Identify which cell holds the provided text, then report its (X, Y) central coordinate. 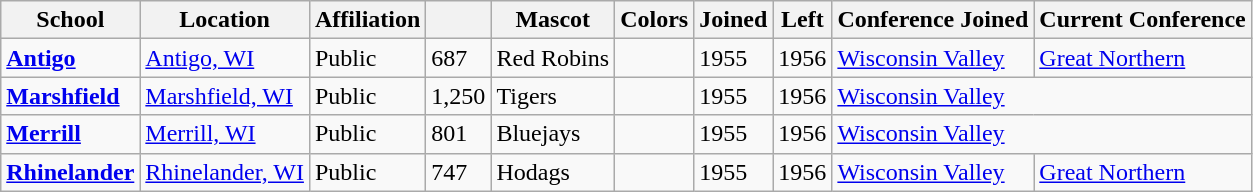
Hodags (553, 172)
801 (458, 134)
Location (225, 20)
Bluejays (553, 134)
Antigo, WI (225, 58)
Antigo (70, 58)
747 (458, 172)
Merrill (70, 134)
Rhinelander (70, 172)
Marshfield (70, 96)
Red Robins (553, 58)
Conference Joined (933, 20)
Current Conference (1142, 20)
Rhinelander, WI (225, 172)
1,250 (458, 96)
Left (802, 20)
Colors (654, 20)
Merrill, WI (225, 134)
School (70, 20)
Affiliation (367, 20)
Joined (734, 20)
Tigers (553, 96)
Mascot (553, 20)
687 (458, 58)
Marshfield, WI (225, 96)
